For the text-containing cell, return its midpoint in (X, Y) coordinate format. 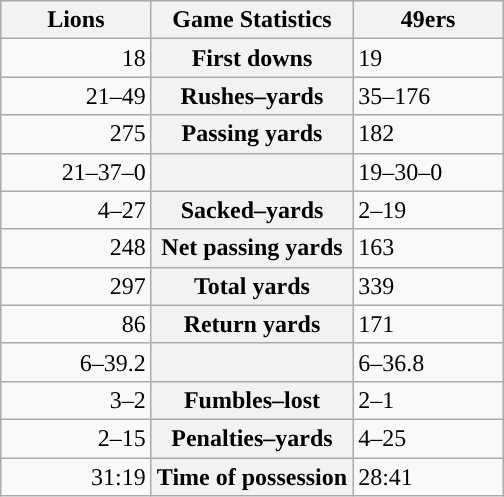
28:41 (428, 477)
Total yards (252, 286)
4–25 (428, 438)
Passing yards (252, 134)
Net passing yards (252, 248)
49ers (428, 20)
21–37–0 (76, 172)
2–19 (428, 210)
19 (428, 58)
6–36.8 (428, 362)
Time of possession (252, 477)
2–15 (76, 438)
248 (76, 248)
2–1 (428, 400)
Sacked–yards (252, 210)
171 (428, 324)
Return yards (252, 324)
Penalties–yards (252, 438)
4–27 (76, 210)
19–30–0 (428, 172)
Game Statistics (252, 20)
275 (76, 134)
Fumbles–lost (252, 400)
35–176 (428, 96)
Rushes–yards (252, 96)
18 (76, 58)
163 (428, 248)
First downs (252, 58)
31:19 (76, 477)
21–49 (76, 96)
297 (76, 286)
6–39.2 (76, 362)
3–2 (76, 400)
86 (76, 324)
Lions (76, 20)
182 (428, 134)
339 (428, 286)
